Detect which cell encompasses the target text, then output its (X, Y) center coordinate. 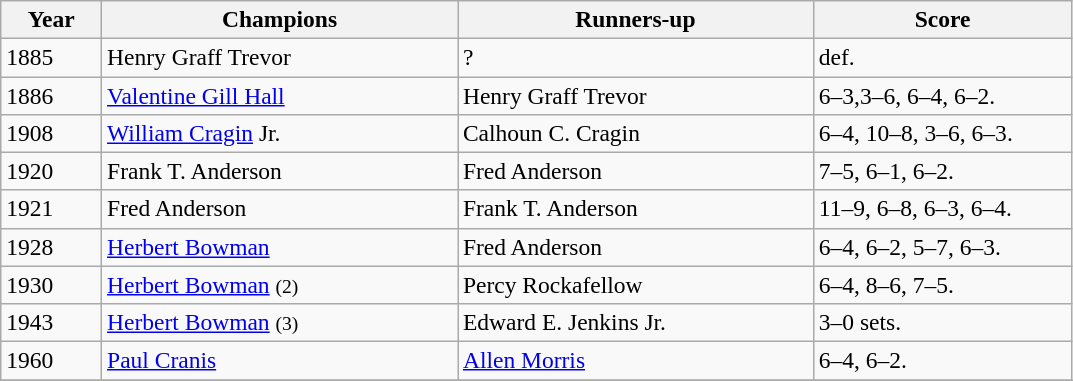
Champions (280, 19)
6–4, 10–8, 3–6, 6–3. (942, 133)
? (636, 57)
11–9, 6–8, 6–3, 6–4. (942, 209)
6–4, 8–6, 7–5. (942, 285)
1921 (52, 209)
1928 (52, 247)
def. (942, 57)
Herbert Bowman (2) (280, 285)
Herbert Bowman (3) (280, 322)
1930 (52, 285)
Percy Rockafellow (636, 285)
1885 (52, 57)
6–4, 6–2, 5–7, 6–3. (942, 247)
Year (52, 19)
1908 (52, 133)
Allen Morris (636, 360)
1960 (52, 360)
1943 (52, 322)
Edward E. Jenkins Jr. (636, 322)
1920 (52, 171)
Valentine Gill Hall (280, 95)
Paul Cranis (280, 360)
6–3,3–6, 6–4, 6–2. (942, 95)
1886 (52, 95)
7–5, 6–1, 6–2. (942, 171)
Herbert Bowman (280, 247)
William Cragin Jr. (280, 133)
Runners-up (636, 19)
3–0 sets. (942, 322)
Score (942, 19)
6–4, 6–2. (942, 360)
Calhoun C. Cragin (636, 133)
